Search for the cell housing the specified text and yield its [X, Y] center coordinate. 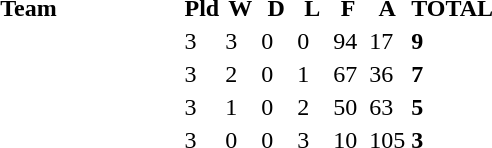
50 [348, 107]
17 [388, 41]
63 [388, 107]
67 [348, 74]
94 [348, 41]
36 [388, 74]
